Pinpoint the cell where the given text exists, returning its (x, y) midpoint coordinate. 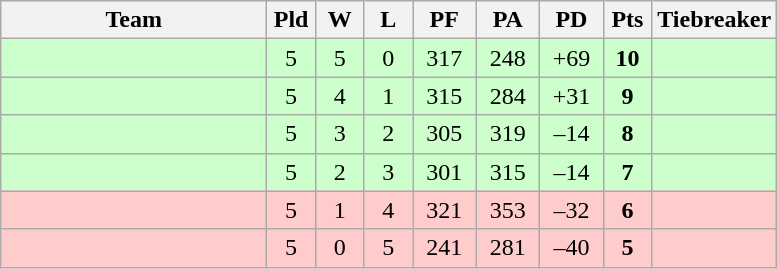
–40 (572, 248)
301 (444, 172)
321 (444, 210)
+69 (572, 58)
9 (628, 96)
L (388, 20)
241 (444, 248)
–32 (572, 210)
10 (628, 58)
PA (508, 20)
305 (444, 134)
Team (134, 20)
7 (628, 172)
Pld (292, 20)
284 (508, 96)
Pts (628, 20)
+31 (572, 96)
Tiebreaker (714, 20)
248 (508, 58)
317 (444, 58)
PF (444, 20)
W (340, 20)
8 (628, 134)
6 (628, 210)
281 (508, 248)
PD (572, 20)
319 (508, 134)
353 (508, 210)
